Provide the [X, Y] coordinate of the cell's center where the given text is located.  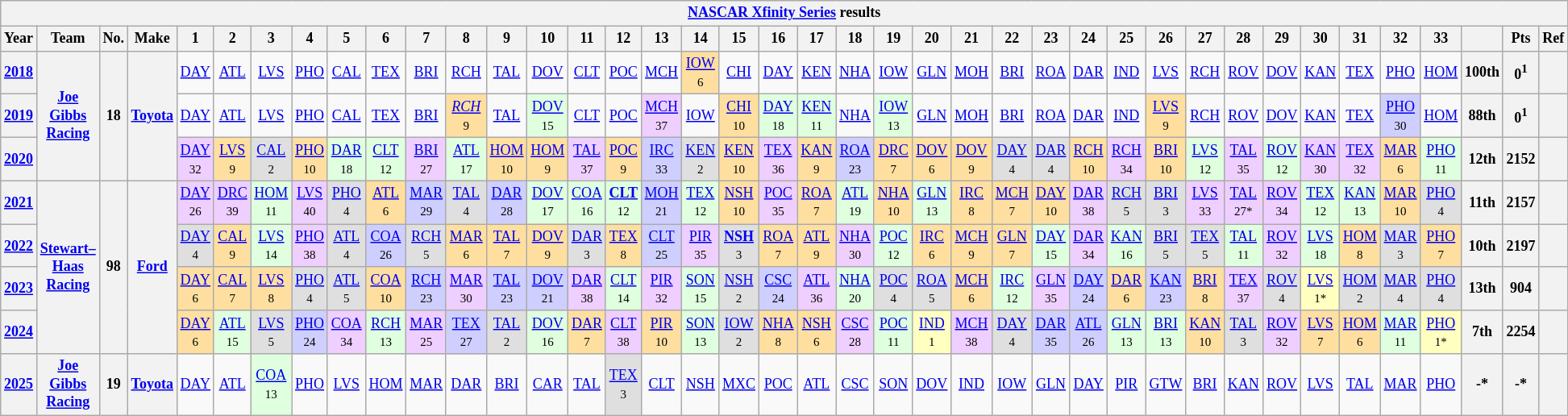
22 [1012, 39]
HOM8 [1359, 246]
Make [152, 39]
PHO7 [1441, 246]
DOV16 [548, 332]
12 [623, 39]
BRI3 [1166, 202]
MCH37 [661, 116]
ROV4 [1282, 289]
Stewart–Haas Racing [68, 268]
COA16 [587, 202]
POC4 [893, 289]
Pts [1520, 39]
DAY26 [195, 202]
No. [113, 39]
13 [661, 39]
Ref [1553, 39]
4 [310, 39]
LVS33 [1205, 202]
ATL26 [1088, 332]
29 [1282, 39]
GLN35 [1051, 289]
33 [1441, 39]
21 [972, 39]
NSH3 [739, 246]
SON15 [701, 289]
10th [1483, 246]
BRI5 [1166, 246]
TEX8 [623, 246]
11 [587, 39]
BRI8 [1205, 289]
Team [68, 39]
904 [1520, 289]
LVS1* [1321, 289]
MCH38 [972, 332]
RCH13 [385, 332]
98 [113, 268]
PHO30 [1400, 116]
2254 [1520, 332]
BRI27 [426, 159]
RCH23 [426, 289]
KAN16 [1126, 246]
COA10 [385, 289]
SON13 [701, 332]
88th [1483, 116]
GTW [1166, 385]
28 [1243, 39]
CLT14 [623, 289]
DAR3 [587, 246]
KEN2 [701, 159]
TAL2 [506, 332]
CHI [739, 73]
2019 [19, 116]
5 [347, 39]
PIR35 [701, 246]
COA13 [271, 385]
NSH2 [739, 289]
RCH10 [1088, 159]
LVS18 [1321, 246]
DAR35 [1051, 332]
IOW2 [739, 332]
32 [1400, 39]
DAR34 [1088, 246]
NHA30 [855, 246]
14 [701, 39]
NASCAR Xfinity Series results [784, 13]
3 [271, 39]
NSH [701, 385]
PIR10 [661, 332]
KAN10 [1205, 332]
POC9 [623, 159]
ATL4 [347, 246]
ROA5 [932, 289]
MCH [661, 73]
KAN30 [1321, 159]
IRC12 [1012, 289]
IOW6 [701, 73]
KAN9 [817, 159]
HOM6 [1359, 332]
MAR10 [1400, 202]
TAL3 [1243, 332]
LVS12 [1205, 159]
KAN23 [1166, 289]
2025 [19, 385]
MAR3 [1400, 246]
TEX5 [1205, 246]
IND1 [932, 332]
7th [1483, 332]
DAY15 [1051, 246]
TEX27 [466, 332]
TAL23 [506, 289]
2018 [19, 73]
KEN [817, 73]
POC35 [778, 202]
ATL5 [347, 289]
LVS8 [271, 289]
DAR7 [587, 332]
25 [1126, 39]
CAR [548, 385]
GLN7 [1012, 246]
DOV17 [548, 202]
DRC7 [893, 159]
POC11 [893, 332]
MCH6 [972, 289]
MOH21 [661, 202]
Year [19, 39]
CAL2 [271, 159]
HOM9 [548, 159]
9 [506, 39]
31 [1359, 39]
CHI10 [739, 116]
2022 [19, 246]
30 [1321, 39]
2152 [1520, 159]
20 [932, 39]
TAL35 [1243, 159]
100th [1483, 73]
CLT38 [623, 332]
CSC24 [778, 289]
8 [466, 39]
IRC8 [972, 202]
23 [1051, 39]
TEX3 [623, 385]
2024 [19, 332]
NHA20 [855, 289]
HOM10 [506, 159]
COA34 [347, 332]
TAL37 [587, 159]
PHO1* [1441, 332]
2021 [19, 202]
DAR18 [347, 159]
SON [893, 385]
POC12 [893, 246]
CAL9 [232, 246]
NHA10 [893, 202]
MAR30 [466, 289]
11th [1483, 202]
DAY24 [1088, 289]
ATL36 [817, 289]
LVS14 [271, 246]
DAY10 [1051, 202]
ROA23 [855, 159]
LVS7 [1321, 332]
ATL15 [232, 332]
IRC6 [932, 246]
MCH9 [972, 246]
2020 [19, 159]
NHA8 [778, 332]
DAY18 [778, 116]
TEX36 [778, 159]
MAR4 [1400, 289]
ATL17 [466, 159]
6 [385, 39]
KAN13 [1359, 202]
24 [1088, 39]
COA26 [385, 246]
10 [548, 39]
PHO11 [1441, 159]
13th [1483, 289]
TAL7 [506, 246]
DAY32 [195, 159]
2157 [1520, 202]
2197 [1520, 246]
MXC [739, 385]
IRC33 [661, 159]
16 [778, 39]
BRI10 [1166, 159]
RCH9 [466, 116]
ATL19 [855, 202]
PIR [1126, 385]
1 [195, 39]
ROV34 [1282, 202]
ATL6 [385, 202]
PIR32 [661, 289]
DRC39 [232, 202]
MCH7 [1012, 202]
2 [232, 39]
DAR6 [1126, 289]
NSH10 [739, 202]
2023 [19, 289]
PHO10 [310, 159]
CSC [855, 385]
RCH34 [1126, 159]
CAL7 [232, 289]
BRI13 [1166, 332]
TAL11 [1243, 246]
12th [1483, 159]
TEX32 [1359, 159]
TAL27* [1243, 202]
27 [1205, 39]
TAL4 [466, 202]
PHO38 [310, 246]
ATL9 [817, 246]
LVS5 [271, 332]
DOV21 [548, 289]
PHO24 [310, 332]
ROV12 [1282, 159]
IOW13 [893, 116]
KEN10 [739, 159]
7 [426, 39]
HOM2 [1359, 289]
DAR28 [506, 202]
LVS40 [310, 202]
17 [817, 39]
DOV15 [548, 116]
MAR25 [426, 332]
15 [739, 39]
CSC28 [855, 332]
NSH6 [817, 332]
MAR11 [1400, 332]
MAR29 [426, 202]
HOM11 [271, 202]
DAR4 [1051, 159]
26 [1166, 39]
KEN11 [817, 116]
Ford [152, 268]
CLT25 [661, 246]
DOV6 [932, 159]
TEX37 [1243, 289]
